Pinpoint the cell where the given text exists, returning its [x, y] midpoint coordinate. 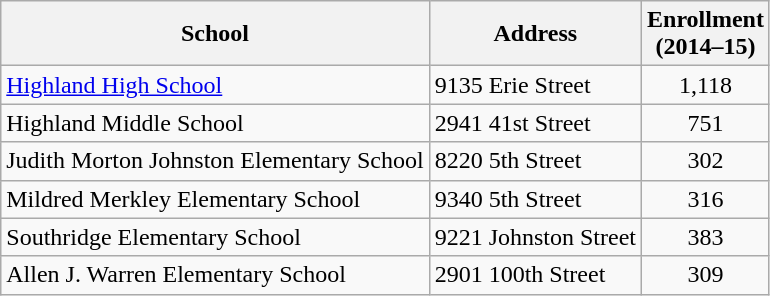
Southridge Elementary School [215, 237]
316 [706, 199]
9135 Erie Street [535, 85]
Mildred Merkley Elementary School [215, 199]
School [215, 34]
309 [706, 275]
383 [706, 237]
Enrollment(2014–15) [706, 34]
Judith Morton Johnston Elementary School [215, 161]
751 [706, 123]
Allen J. Warren Elementary School [215, 275]
Address [535, 34]
9340 5th Street [535, 199]
8220 5th Street [535, 161]
9221 Johnston Street [535, 237]
1,118 [706, 85]
2941 41st Street [535, 123]
2901 100th Street [535, 275]
302 [706, 161]
Highland High School [215, 85]
Highland Middle School [215, 123]
